Return [X, Y] of the center of cell containing provided text 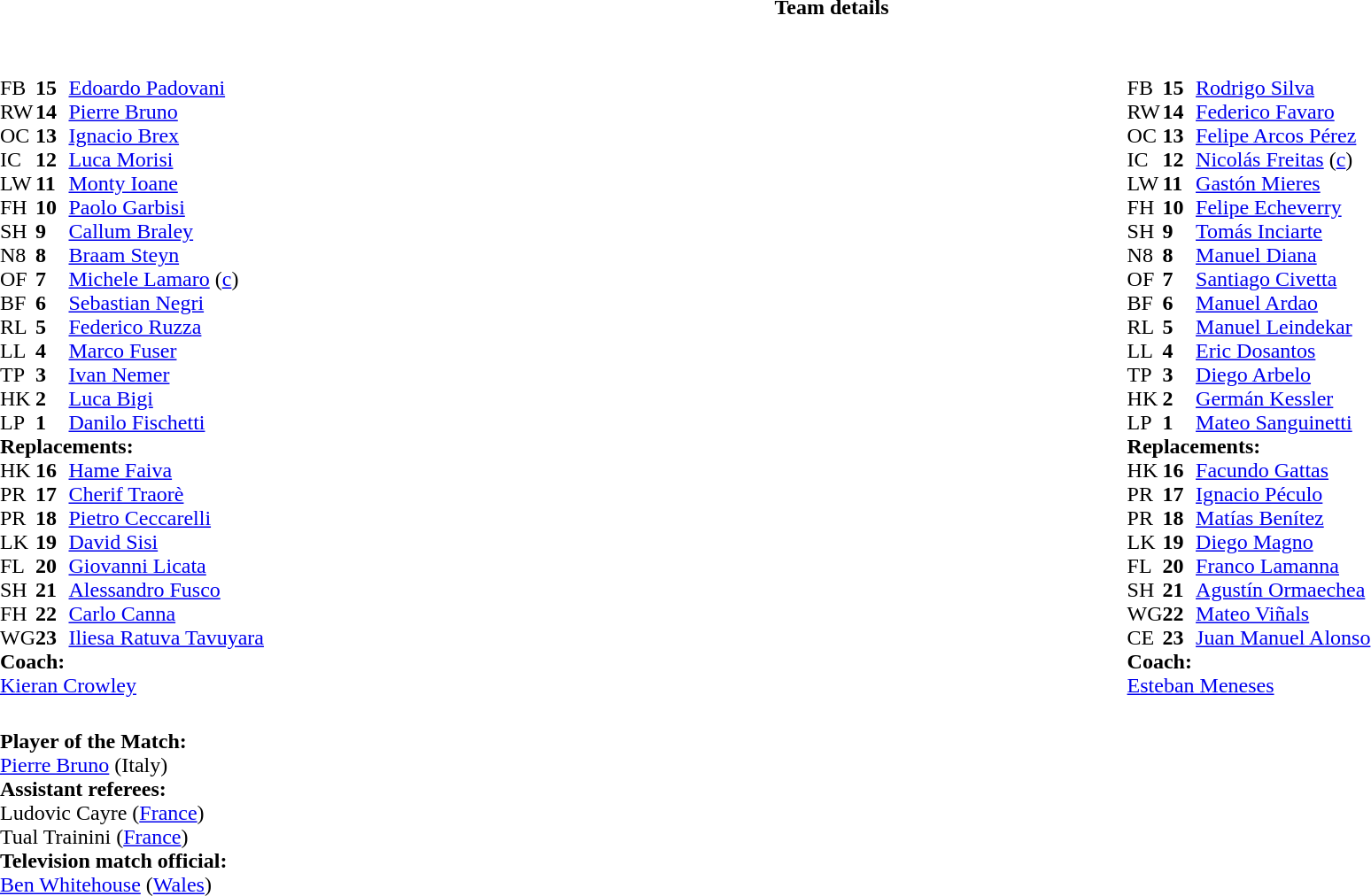
Hame Faiva [166, 471]
Ignacio Péculo [1282, 494]
Carlo Canna [166, 614]
Juan Manuel Alonso [1282, 637]
Rodrigo Silva [1282, 89]
Nicolás Freitas (c) [1282, 159]
Diego Arbelo [1282, 375]
Ivan Nemer [166, 375]
Agustín Ormaechea [1282, 590]
Callum Braley [166, 232]
Marco Fuser [166, 351]
Braam Steyn [166, 255]
Mateo Viñals [1282, 614]
Ignacio Brex [166, 136]
Monty Ioane [166, 184]
CE [1145, 637]
Alessandro Fusco [166, 590]
Manuel Ardao [1282, 303]
Santiago Civetta [1282, 280]
Luca Bigi [166, 398]
Manuel Diana [1282, 255]
Mateo Sanguinetti [1282, 423]
David Sisi [166, 542]
Manuel Leindekar [1282, 328]
Sebastian Negri [166, 303]
Pierre Bruno [166, 112]
Felipe Arcos Pérez [1282, 136]
Federico Ruzza [166, 328]
Giovanni Licata [166, 567]
Paolo Garbisi [166, 207]
Federico Favaro [1282, 112]
Michele Lamaro (c) [166, 280]
Eric Dosantos [1282, 351]
Matías Benítez [1282, 519]
Tomás Inciarte [1282, 232]
Iliesa Ratuva Tavuyara [166, 637]
Pietro Ceccarelli [166, 519]
Edoardo Padovani [166, 89]
Franco Lamanna [1282, 567]
Kieran Crowley [132, 685]
Cherif Traorè [166, 494]
Danilo Fischetti [166, 423]
Facundo Gattas [1282, 471]
Esteban Meneses [1249, 685]
Felipe Echeverry [1282, 207]
Germán Kessler [1282, 398]
Diego Magno [1282, 542]
Gastón Mieres [1282, 184]
Luca Morisi [166, 159]
